Determine the [x, y] coordinate at the center of the cell enclosing the given text.  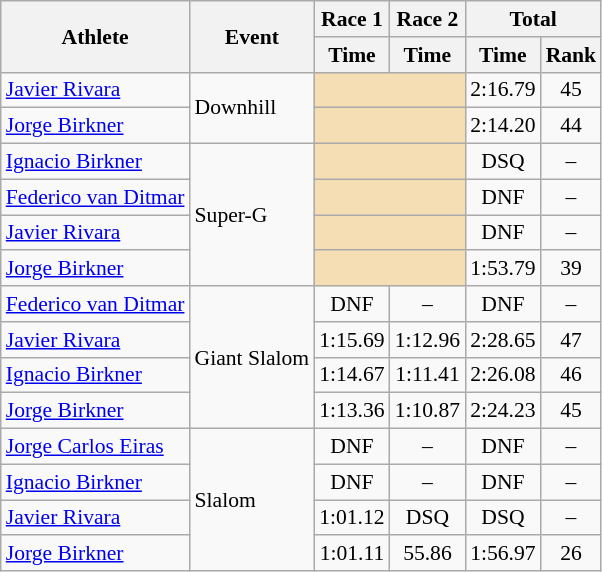
Event [252, 36]
Race 1 [352, 19]
39 [572, 269]
1:11.41 [428, 375]
Total [533, 19]
2:24.23 [502, 411]
Athlete [96, 36]
1:01.12 [352, 518]
Race 2 [428, 19]
Slalom [252, 500]
Rank [572, 55]
1:56.97 [502, 554]
1:53.79 [502, 269]
47 [572, 340]
26 [572, 554]
2:28.65 [502, 340]
2:16.79 [502, 90]
2:14.20 [502, 126]
55.86 [428, 554]
Giant Slalom [252, 357]
Super-G [252, 215]
1:10.87 [428, 411]
1:15.69 [352, 340]
1:01.11 [352, 554]
44 [572, 126]
1:13.36 [352, 411]
Jorge Carlos Eiras [96, 447]
46 [572, 375]
Downhill [252, 108]
2:26.08 [502, 375]
1:14.67 [352, 375]
1:12.96 [428, 340]
